Locate the cell with the specified text and output its (x, y) center coordinate. 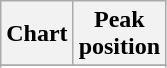
Chart (37, 34)
Peakposition (119, 34)
